Output the (X, Y) coordinate of the center of the cell containing the given text.  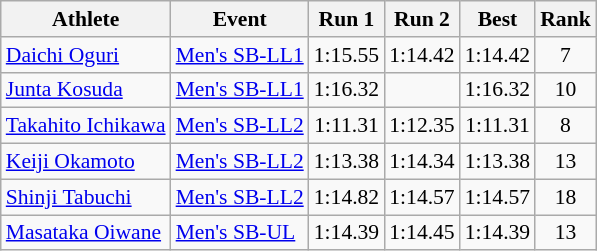
18 (566, 197)
Rank (566, 19)
1:12.35 (422, 126)
Takahito Ichikawa (86, 126)
1:15.55 (346, 55)
Keiji Okamoto (86, 162)
Masataka Oiwane (86, 233)
Men's SB-UL (240, 233)
Athlete (86, 19)
8 (566, 126)
1:14.45 (422, 233)
Best (498, 19)
Junta Kosuda (86, 90)
Run 1 (346, 19)
Run 2 (422, 19)
1:14.82 (346, 197)
Shinji Tabuchi (86, 197)
10 (566, 90)
7 (566, 55)
1:14.34 (422, 162)
Event (240, 19)
Daichi Oguri (86, 55)
